Find where the given text appears and provide that cell's center as (X, Y) coordinate. 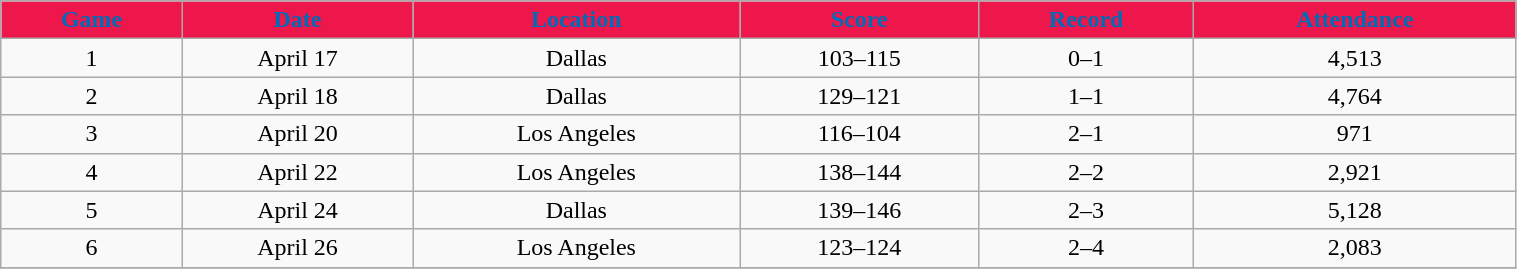
Location (576, 20)
Score (860, 20)
123–124 (860, 248)
116–104 (860, 134)
971 (1355, 134)
1 (92, 58)
Date (297, 20)
2–4 (1086, 248)
2 (92, 96)
April 26 (297, 248)
4,764 (1355, 96)
April 22 (297, 172)
5,128 (1355, 210)
2–1 (1086, 134)
0–1 (1086, 58)
103–115 (860, 58)
138–144 (860, 172)
2,083 (1355, 248)
1–1 (1086, 96)
3 (92, 134)
Record (1086, 20)
April 20 (297, 134)
4,513 (1355, 58)
April 24 (297, 210)
Attendance (1355, 20)
Game (92, 20)
129–121 (860, 96)
139–146 (860, 210)
2,921 (1355, 172)
6 (92, 248)
April 18 (297, 96)
2–3 (1086, 210)
April 17 (297, 58)
2–2 (1086, 172)
4 (92, 172)
5 (92, 210)
